Search for the cell housing the specified text and yield its [X, Y] center coordinate. 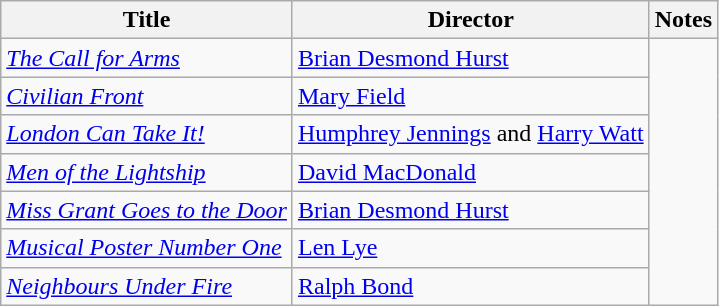
Mary Field [470, 96]
Men of the Lightship [147, 172]
London Can Take It! [147, 134]
Musical Poster Number One [147, 248]
Neighbours Under Fire [147, 286]
Title [147, 20]
Humphrey Jennings and Harry Watt [470, 134]
Notes [683, 20]
Len Lye [470, 248]
David MacDonald [470, 172]
Director [470, 20]
Miss Grant Goes to the Door [147, 210]
Ralph Bond [470, 286]
The Call for Arms [147, 58]
Civilian Front [147, 96]
